Pinpoint the cell where the given text exists, returning its (X, Y) midpoint coordinate. 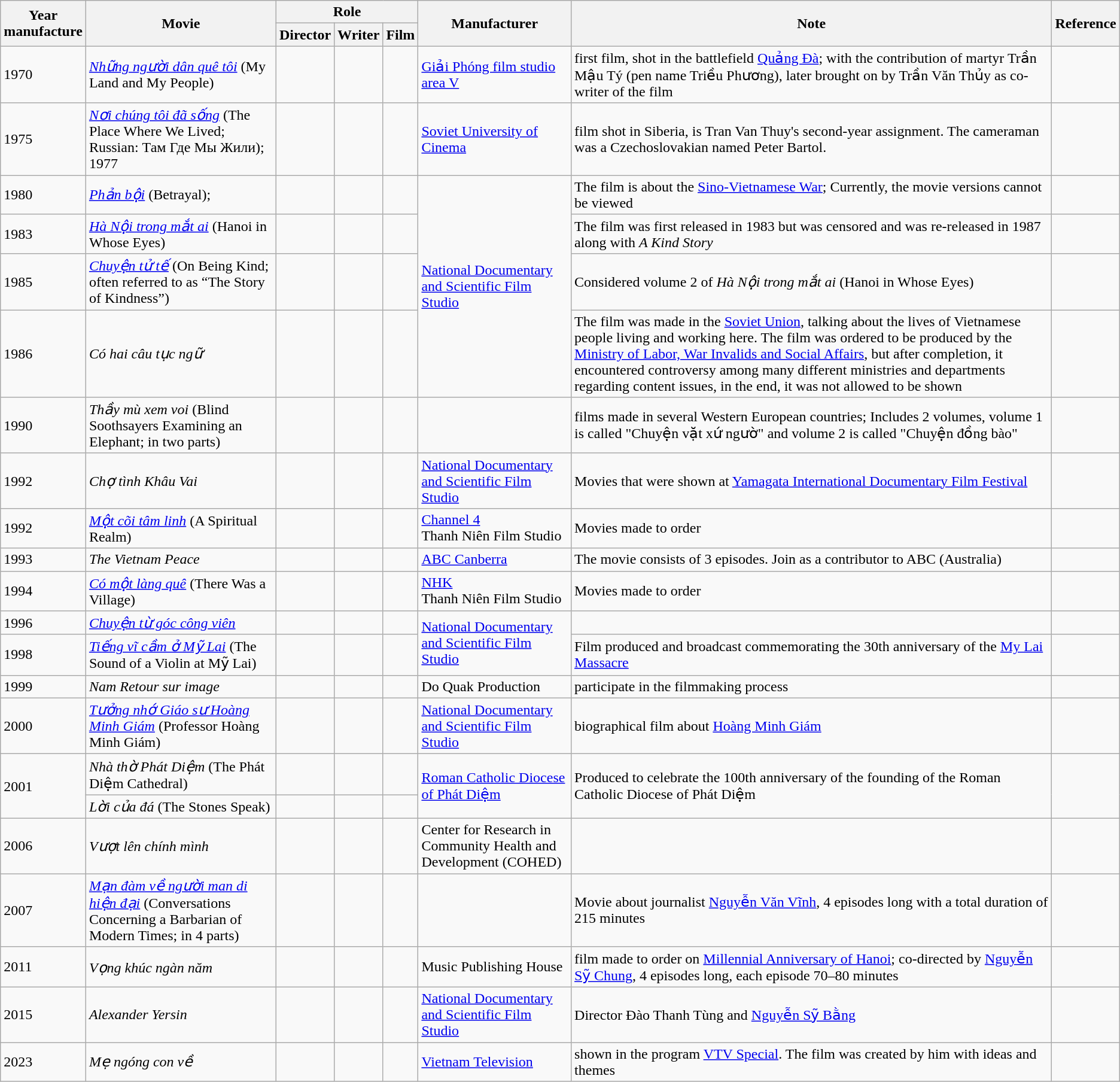
1998 (43, 655)
biographical film about Hoàng Minh Giám (811, 726)
Lời của đá (The Stones Speak) (181, 807)
Thầy mù xem voi (Blind Soothsayers Examining an Elephant; in two parts) (181, 425)
2006 (43, 846)
Channel 4Thanh Niên Film Studio (495, 528)
Nhà thờ Phát Diệm (The Phát Diệm Cathedral) (181, 774)
Considered volume 2 of Hà Nội trong mắt ai (Hanoi in Whose Eyes) (811, 282)
Nơi chúng tôi đã sống (The Place Where We Lived; Russian: Там Где Мы Жили); 1977 (181, 139)
The movie consists of 3 episodes. Join as a contributor to ABC (Australia) (811, 560)
Mẹ ngóng con về (181, 1062)
Chuyện tử tế (On Being Kind; often referred to as “The Story of Kindness”) (181, 282)
participate in the filmmaking process (811, 686)
Produced to celebrate the 100th anniversary of the founding of the Roman Catholic Diocese of Phát Diệm (811, 786)
Có hai câu tục ngữ (181, 354)
film shot in Siberia, is Tran Van Thuy's second-year assignment. The cameraman was a Czechoslovakian named Peter Bartol. (811, 139)
NHKThanh Niên Film Studio (495, 591)
2000 (43, 726)
Chợ tình Khâu Vai (181, 481)
Tiếng vĩ cầm ở Mỹ Lai (The Sound of a Violin at Mỹ Lai) (181, 655)
Director (305, 35)
Note (811, 23)
Vọng khúc ngàn năm (181, 967)
1975 (43, 139)
Giải Phóng film studio area V (495, 74)
1983 (43, 235)
Director Đào Thanh Tùng and Nguyễn Sỹ Bằng (811, 1015)
Có một làng quê (There Was a Village) (181, 591)
Tưởng nhớ Giáo sư Hoàng Minh Giám (Professor Hoàng Minh Giám) (181, 726)
1970 (43, 74)
2011 (43, 967)
2023 (43, 1062)
Movies that were shown at Yamagata International Documentary Film Festival (811, 481)
The film is about the Sino-Vietnamese War; Currently, the movie versions cannot be viewed (811, 194)
1986 (43, 354)
2015 (43, 1015)
1980 (43, 194)
Một cõi tâm linh (A Spiritual Realm) (181, 528)
Role (347, 12)
The film was first released in 1983 but was censored and was re-released in 1987 along with A Kind Story (811, 235)
2001 (43, 786)
Writer (359, 35)
Roman Catholic Diocese of Phát Diệm (495, 786)
Yearmanufacture (43, 23)
1996 (43, 623)
Movie (181, 23)
1993 (43, 560)
Music Publishing House (495, 967)
The Vietnam Peace (181, 560)
Hà Nội trong mắt ai (Hanoi in Whose Eyes) (181, 235)
Phản bội (Betrayal); (181, 194)
Những người dân quê tôi (My Land and My People) (181, 74)
1994 (43, 591)
Manufacturer (495, 23)
1999 (43, 686)
shown in the program VTV Special. The film was created by him with ideas and themes (811, 1062)
2007 (43, 910)
Mạn đàm về người man di hiện đại (Conversations Concerning a Barbarian of Modern Times; in 4 parts) (181, 910)
1990 (43, 425)
Center for Research in Community Health and Development (COHED) (495, 846)
Soviet University of Cinema (495, 139)
Vietnam Television (495, 1062)
Film produced and broadcast commemorating the 30th anniversary of the My Lai Massacre (811, 655)
Reference (1085, 23)
1985 (43, 282)
Nam Retour sur image (181, 686)
Alexander Yersin (181, 1015)
Vượt lên chính mình (181, 846)
Do Quak Production (495, 686)
Chuyện từ góc công viên (181, 623)
Movie about journalist Nguyễn Văn Vĩnh, 4 episodes long with a total duration of 215 minutes (811, 910)
ABC Canberra (495, 560)
film made to order on Millennial Anniversary of Hanoi; co-directed by Nguyễn Sỹ Chung, 4 episodes long, each episode 70–80 minutes (811, 967)
Film (401, 35)
